Capture the cell that displays the provided text and extract its [x, y] central coordinate. 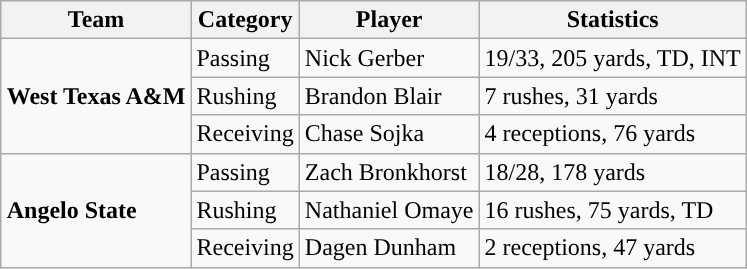
19/33, 205 yards, TD, INT [612, 58]
2 receptions, 47 yards [612, 248]
Angelo State [96, 210]
Dagen Dunham [389, 248]
Chase Sojka [389, 134]
Nick Gerber [389, 58]
Zach Bronkhorst [389, 172]
7 rushes, 31 yards [612, 96]
Brandon Blair [389, 96]
West Texas A&M [96, 96]
Player [389, 20]
18/28, 178 yards [612, 172]
4 receptions, 76 yards [612, 134]
Category [245, 20]
Team [96, 20]
Statistics [612, 20]
Nathaniel Omaye [389, 210]
16 rushes, 75 yards, TD [612, 210]
